Find where the given text appears and provide that cell's center as (X, Y) coordinate. 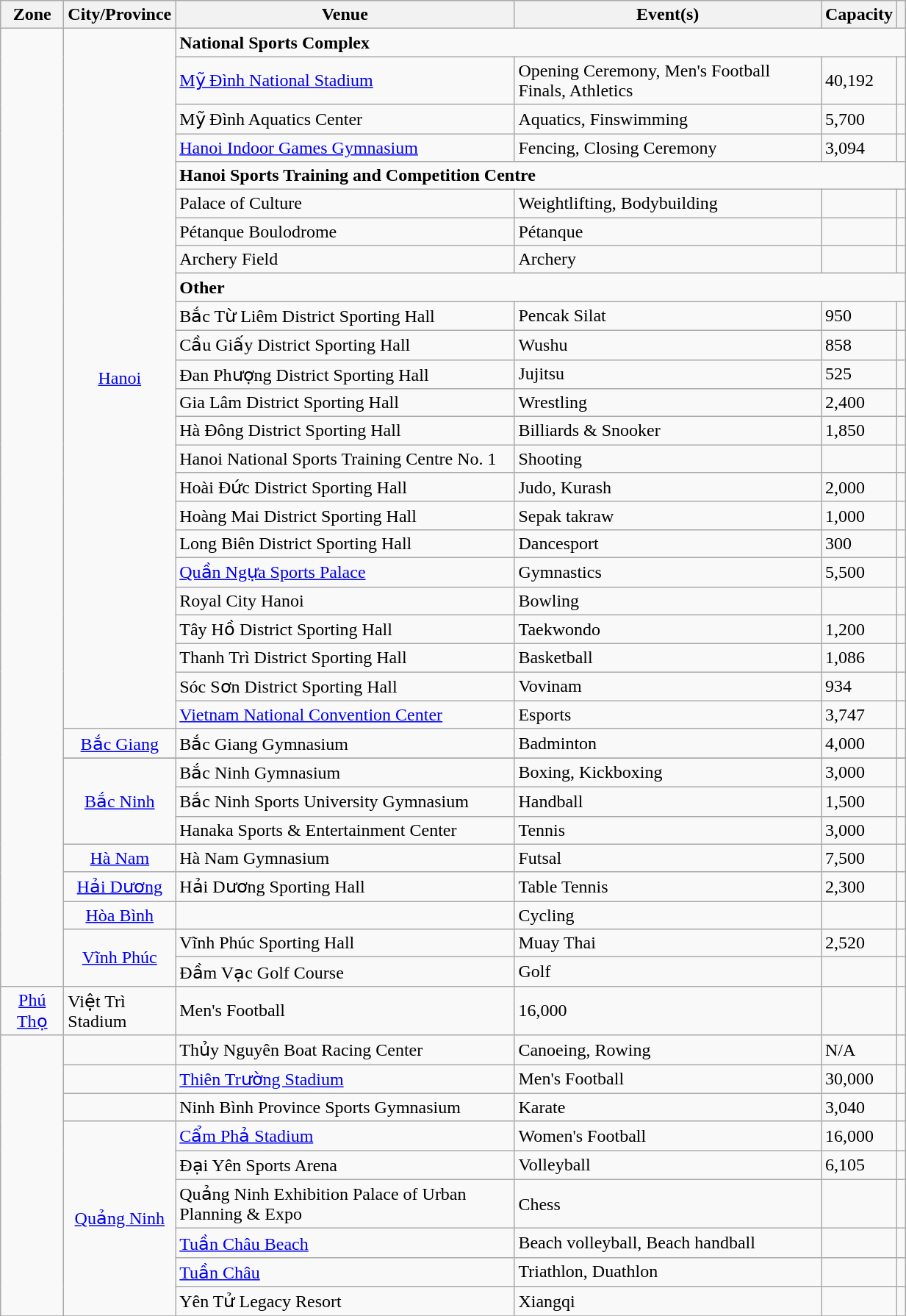
Basketball (668, 658)
Esports (668, 715)
Archery Field (345, 260)
Hà Nam (120, 858)
5,500 (860, 572)
Hải Dương (120, 887)
Jujitsu (668, 374)
Cầu Giấy District Sporting Hall (345, 345)
Archery (668, 260)
Muay Thai (668, 943)
Hanoi Indoor Games Gymnasium (345, 148)
National Sports Complex (541, 43)
950 (860, 316)
Gia Lâm District Sporting Hall (345, 403)
Karate (668, 1107)
Judo, Kurash (668, 487)
Sepak takraw (668, 515)
Billiards & Snooker (668, 431)
1,086 (860, 658)
Pencak Silat (668, 316)
Hanoi (120, 379)
Hanaka Sports & Entertainment Center (345, 830)
1,200 (860, 629)
Pétanque (668, 232)
Palace of Culture (345, 204)
Other (541, 287)
Cẩm Phả Stadium (345, 1136)
Mỹ Đình National Stadium (345, 81)
Hà Nam Gymnasium (345, 858)
Futsal (668, 858)
Mỹ Đình Aquatics Center (345, 119)
1,500 (860, 801)
Golf (668, 972)
Boxing, Kickboxing (668, 773)
Fencing, Closing Ceremony (668, 148)
Weightlifting, Bodybuilding (668, 204)
Hòa Bình (120, 915)
Yên Tử Legacy Resort (345, 1301)
Bowling (668, 601)
4,000 (860, 743)
Handball (668, 801)
Ninh Bình Province Sports Gymnasium (345, 1107)
Quảng Ninh (120, 1218)
Royal City Hanoi (345, 601)
Long Biên District Sporting Hall (345, 543)
Gymnastics (668, 572)
3,747 (860, 715)
Thiên Trường Stadium (345, 1079)
Tuần Châu (345, 1272)
Vietnam National Convention Center (345, 715)
Hoài Đức District Sporting Hall (345, 487)
Đan Phượng District Sporting Hall (345, 374)
Tây Hồ District Sporting Hall (345, 629)
2,300 (860, 887)
Vovinam (668, 687)
Dancesport (668, 543)
Hanoi National Sports Training Centre No. 1 (345, 459)
Cycling (668, 915)
Wushu (668, 345)
Sóc Sơn District Sporting Hall (345, 687)
2,400 (860, 403)
Taekwondo (668, 629)
Wrestling (668, 403)
300 (860, 543)
Bắc Ninh Sports University Gymnasium (345, 801)
5,700 (860, 119)
525 (860, 374)
40,192 (860, 81)
6,105 (860, 1165)
Bắc Giang Gymnasium (345, 743)
City/Province (120, 15)
Hà Đông District Sporting Hall (345, 431)
Bắc Từ Liêm District Sporting Hall (345, 316)
Bắc Ninh (120, 801)
Venue (345, 15)
Hoàng Mai District Sporting Hall (345, 515)
Bắc Ninh Gymnasium (345, 773)
Đại Yên Sports Arena (345, 1165)
934 (860, 687)
2,000 (860, 487)
Thanh Trì District Sporting Hall (345, 658)
Canoeing, Rowing (668, 1050)
Table Tennis (668, 887)
1,000 (860, 515)
Phú Thọ (32, 1010)
Event(s) (668, 15)
Vĩnh Phúc (120, 958)
Shooting (668, 459)
N/A (860, 1050)
Quần Ngựa Sports Palace (345, 572)
Tuần Châu Beach (345, 1243)
Zone (32, 15)
Volleyball (668, 1165)
Việt Trì Stadium (120, 1010)
Pétanque Boulodrome (345, 232)
Vĩnh Phúc Sporting Hall (345, 943)
30,000 (860, 1079)
Quảng Ninh Exhibition Palace of Urban Planning & Expo (345, 1204)
Women's Football (668, 1136)
7,500 (860, 858)
Chess (668, 1204)
Beach volleyball, Beach handball (668, 1243)
Badminton (668, 743)
Triathlon, Duathlon (668, 1272)
Hải Dương Sporting Hall (345, 887)
Xiangqi (668, 1301)
3,094 (860, 148)
Bắc Giang (120, 743)
1,850 (860, 431)
Đầm Vạc Golf Course (345, 972)
Tennis (668, 830)
Hanoi Sports Training and Competition Centre (541, 176)
Opening Ceremony, Men's Football Finals, Athletics (668, 81)
Thủy Nguyên Boat Racing Center (345, 1050)
3,040 (860, 1107)
2,520 (860, 943)
Capacity (860, 15)
Aquatics, Finswimming (668, 119)
858 (860, 345)
